Return (x, y) of the center of cell containing provided text 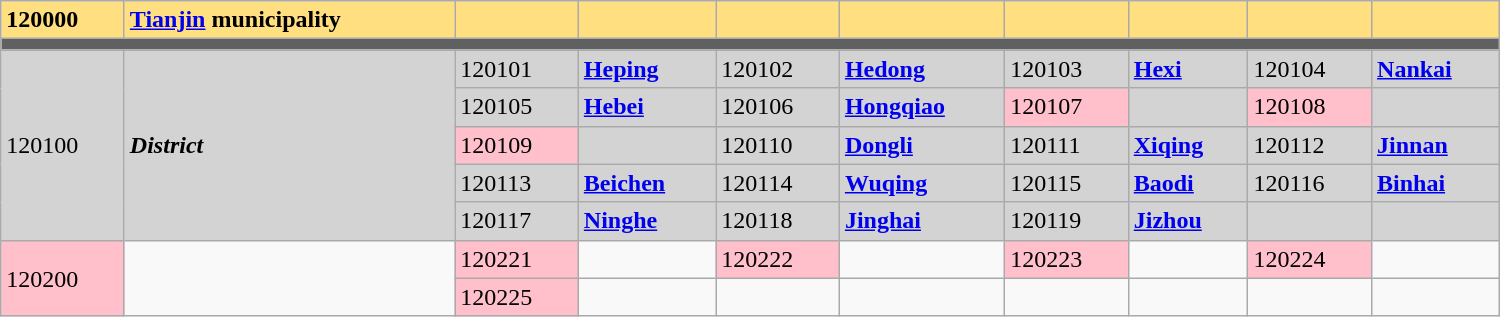
120112 (1310, 145)
Binhai (1436, 183)
120106 (778, 107)
120109 (517, 145)
Heping (646, 69)
120108 (1310, 107)
Wuqing (922, 183)
120104 (1310, 69)
120118 (778, 221)
Ninghe (646, 221)
120117 (517, 221)
120222 (778, 259)
120200 (63, 278)
120225 (517, 297)
120107 (1067, 107)
120101 (517, 69)
Hebei (646, 107)
Dongli (922, 145)
120223 (1067, 259)
120000 (63, 20)
Jinnan (1436, 145)
District (289, 145)
120114 (778, 183)
Xiqing (1188, 145)
120116 (1310, 183)
Tianjin municipality (289, 20)
Hongqiao (922, 107)
Nankai (1436, 69)
Jizhou (1188, 221)
120115 (1067, 183)
120105 (517, 107)
Jinghai (922, 221)
Hedong (922, 69)
120113 (517, 183)
120119 (1067, 221)
120111 (1067, 145)
120110 (778, 145)
120224 (1310, 259)
120102 (778, 69)
120221 (517, 259)
Beichen (646, 183)
120103 (1067, 69)
Baodi (1188, 183)
120100 (63, 145)
Hexi (1188, 69)
